For the text-containing cell, return its midpoint in [X, Y] coordinate format. 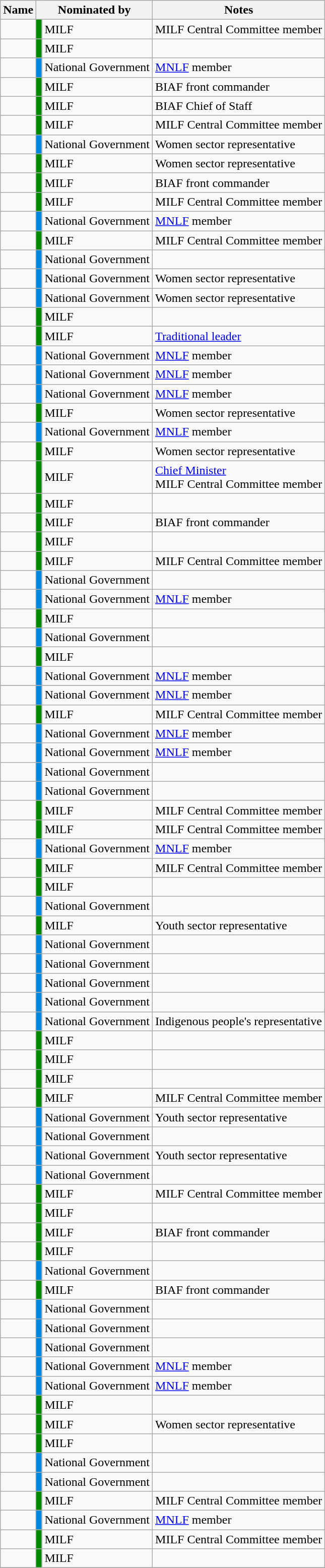
Traditional leader [239, 336]
Notes [239, 10]
Indigenous people's representative [239, 1021]
BIAF Chief of Staff [239, 106]
Nominated by [95, 10]
Name [18, 10]
Chief MinisterMILF Central Committee member [239, 477]
